Identify which cell holds the provided text, then report its (x, y) central coordinate. 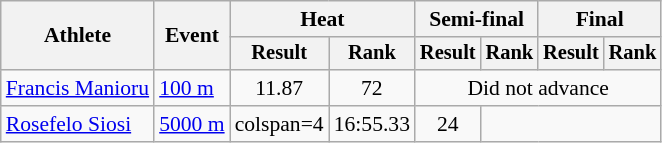
Semi-final (476, 19)
11.87 (280, 88)
Heat (322, 19)
24 (448, 124)
Event (192, 36)
Athlete (78, 36)
Did not advance (538, 88)
5000 m (192, 124)
72 (372, 88)
Francis Manioru (78, 88)
100 m (192, 88)
colspan=4 (280, 124)
Rosefelo Siosi (78, 124)
16:55.33 (372, 124)
Final (600, 19)
